For the text-containing cell, return its midpoint in (X, Y) coordinate format. 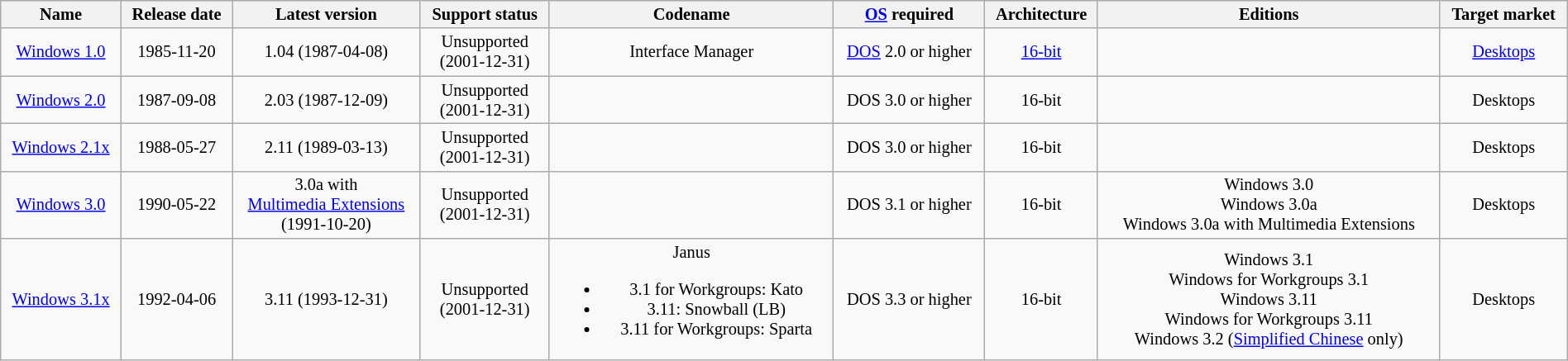
3.0a withMultimedia Extensions(1991-10-20) (326, 205)
Windows 2.1x (61, 147)
DOS 2.0 or higher (910, 52)
Windows 3.1Windows for Workgroups 3.1Windows 3.11Windows for Workgroups 3.11Windows 3.2 (Simplified Chinese only) (1269, 299)
Support status (485, 14)
Architecture (1042, 14)
2.11 (1989-03-13) (326, 147)
2.03 (1987-12-09) (326, 100)
Target market (1503, 14)
3.11 (1993-12-31) (326, 299)
DOS 3.3 or higher (910, 299)
Name (61, 14)
1992-04-06 (176, 299)
Windows 3.0 (61, 205)
Editions (1269, 14)
Windows 3.0Windows 3.0aWindows 3.0a with Multimedia Extensions (1269, 205)
1985-11-20 (176, 52)
Latest version (326, 14)
1988-05-27 (176, 147)
Codename (691, 14)
1.04 (1987-04-08) (326, 52)
DOS 3.1 or higher (910, 205)
Windows 2.0 (61, 100)
Janus3.1 for Workgroups: Kato3.11: Snowball (LB)3.11 for Workgroups: Sparta (691, 299)
OS required (910, 14)
Windows 3.1x (61, 299)
1990-05-22 (176, 205)
Release date (176, 14)
1987-09-08 (176, 100)
Windows 1.0 (61, 52)
Interface Manager (691, 52)
